Scan for the cell matching the given text and deliver its [X, Y] coordinate at center. 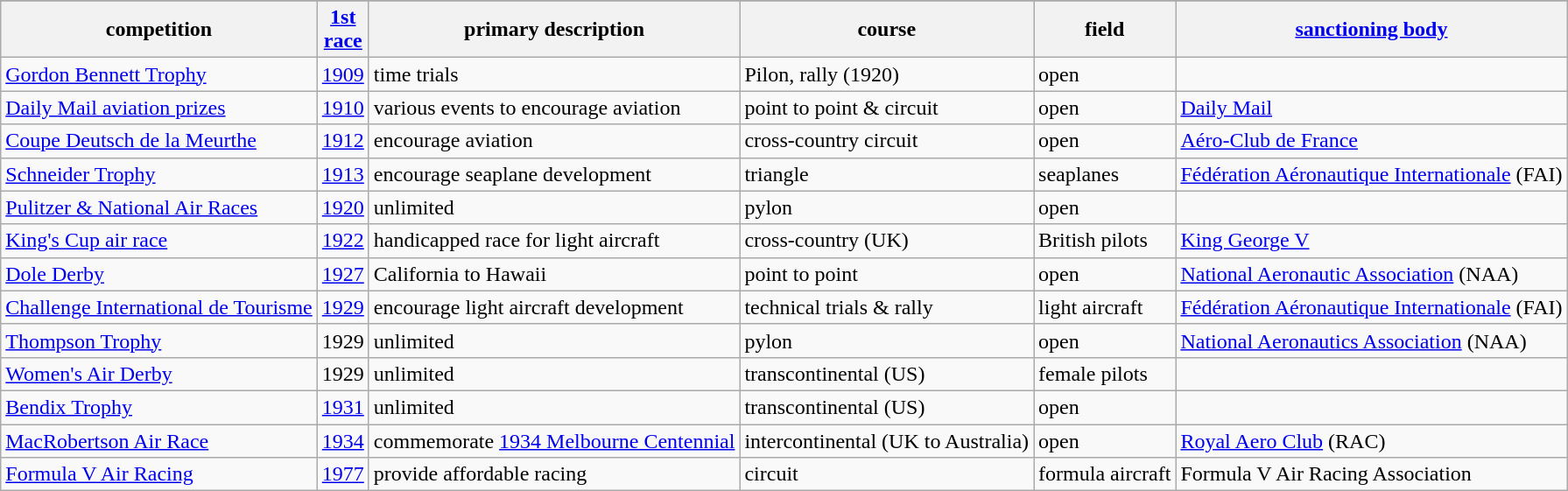
1strace [343, 30]
sanctioning body [1371, 30]
California to Hawaii [554, 274]
point to point & circuit [887, 108]
encourage seaplane development [554, 174]
time trials [554, 74]
triangle [887, 174]
cross-country (UK) [887, 241]
Thompson Trophy [159, 340]
field [1105, 30]
1977 [343, 474]
Pilon, rally (1920) [887, 74]
King's Cup air race [159, 241]
Dole Derby [159, 274]
Formula V Air Racing [159, 474]
1927 [343, 274]
encourage light aircraft development [554, 307]
light aircraft [1105, 307]
handicapped race for light aircraft [554, 241]
Coupe Deutsch de la Meurthe [159, 141]
National Aeronautics Association (NAA) [1371, 340]
point to point [887, 274]
Pulitzer & National Air Races [159, 207]
1931 [343, 407]
cross-country circuit [887, 141]
1934 [343, 440]
Schneider Trophy [159, 174]
competition [159, 30]
Bendix Trophy [159, 407]
Challenge International de Tourisme [159, 307]
King George V [1371, 241]
Daily Mail [1371, 108]
Aéro-Club de France [1371, 141]
course [887, 30]
Women's Air Derby [159, 374]
Royal Aero Club (RAC) [1371, 440]
National Aeronautic Association (NAA) [1371, 274]
1913 [343, 174]
primary description [554, 30]
provide affordable racing [554, 474]
Daily Mail aviation prizes [159, 108]
1910 [343, 108]
Formula V Air Racing Association [1371, 474]
commemorate 1934 Melbourne Centennial [554, 440]
British pilots [1105, 241]
intercontinental (UK to Australia) [887, 440]
technical trials & rally [887, 307]
various events to encourage aviation [554, 108]
encourage aviation [554, 141]
1912 [343, 141]
Gordon Bennett Trophy [159, 74]
female pilots [1105, 374]
1920 [343, 207]
MacRobertson Air Race [159, 440]
1922 [343, 241]
circuit [887, 474]
seaplanes [1105, 174]
1909 [343, 74]
formula aircraft [1105, 474]
